Capture the cell that displays the provided text and extract its (X, Y) central coordinate. 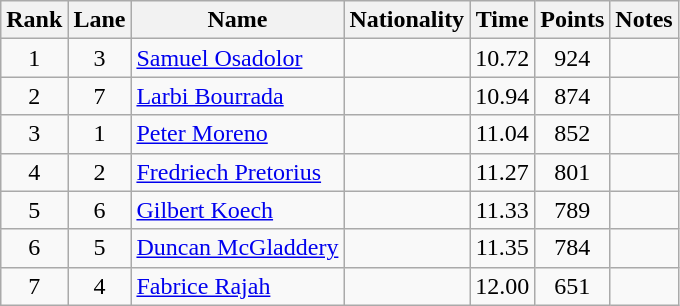
Lane (100, 20)
784 (572, 248)
Larbi Bourrada (238, 96)
Duncan McGladdery (238, 248)
Fredriech Pretorius (238, 172)
Time (502, 20)
Samuel Osadolor (238, 58)
Notes (644, 20)
Name (238, 20)
801 (572, 172)
874 (572, 96)
924 (572, 58)
11.33 (502, 210)
Points (572, 20)
Nationality (407, 20)
651 (572, 286)
12.00 (502, 286)
11.35 (502, 248)
11.27 (502, 172)
789 (572, 210)
852 (572, 134)
Fabrice Rajah (238, 286)
Peter Moreno (238, 134)
11.04 (502, 134)
Rank (34, 20)
Gilbert Koech (238, 210)
10.72 (502, 58)
10.94 (502, 96)
